Return the (x, y) coordinate for the center point of the cell that contains the specified text.  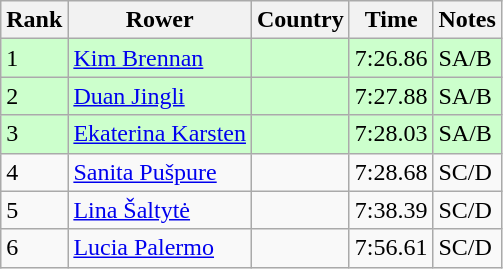
5 (34, 210)
Rower (160, 20)
7:38.39 (391, 210)
6 (34, 248)
Sanita Pušpure (160, 172)
7:56.61 (391, 248)
3 (34, 134)
2 (34, 96)
Kim Brennan (160, 58)
1 (34, 58)
Time (391, 20)
7:26.86 (391, 58)
Lina Šaltytė (160, 210)
Lucia Palermo (160, 248)
Notes (467, 20)
4 (34, 172)
7:27.88 (391, 96)
Country (301, 20)
7:28.68 (391, 172)
Duan Jingli (160, 96)
7:28.03 (391, 134)
Rank (34, 20)
Ekaterina Karsten (160, 134)
